Determine the (x, y) coordinate at the center of the cell enclosing the given text.  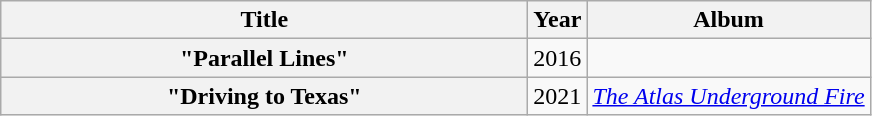
Album (728, 20)
"Driving to Texas" (264, 96)
The Atlas Underground Fire (728, 96)
Year (558, 20)
2016 (558, 58)
Title (264, 20)
"Parallel Lines" (264, 58)
2021 (558, 96)
